Find where the given text appears and provide that cell's center as [X, Y] coordinate. 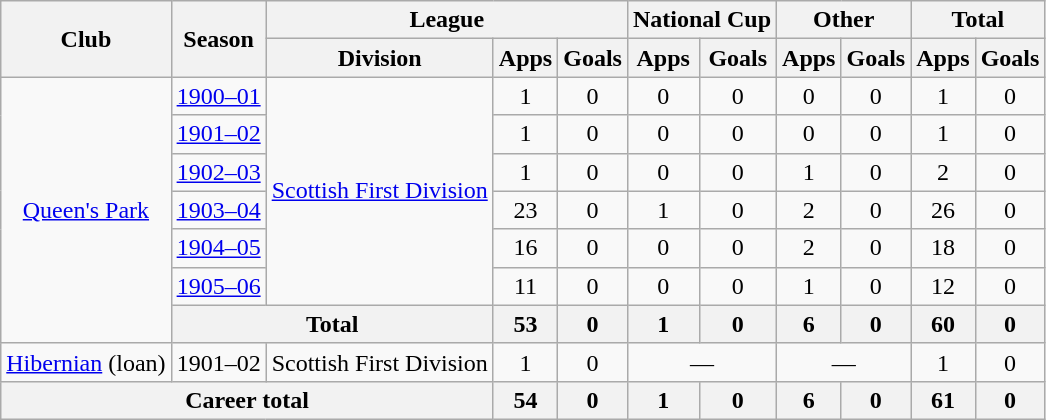
61 [943, 400]
1904–05 [218, 248]
Other [844, 20]
60 [943, 324]
1905–06 [218, 286]
Season [218, 39]
Queen's Park [86, 210]
11 [525, 286]
12 [943, 286]
26 [943, 210]
League [446, 20]
Career total [248, 400]
1900–01 [218, 96]
1902–03 [218, 172]
Division [380, 58]
16 [525, 248]
54 [525, 400]
23 [525, 210]
Hibernian (loan) [86, 362]
Club [86, 39]
National Cup [702, 20]
53 [525, 324]
18 [943, 248]
1903–04 [218, 210]
